Provide the (x, y) coordinate of the cell's center where the given text is located.  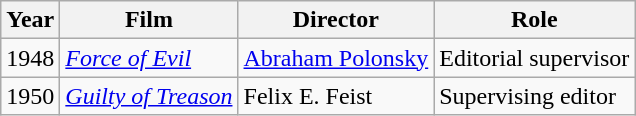
Abraham Polonsky (336, 58)
1948 (30, 58)
Editorial supervisor (534, 58)
Supervising editor (534, 96)
Role (534, 20)
1950 (30, 96)
Felix E. Feist (336, 96)
Force of Evil (149, 58)
Film (149, 20)
Guilty of Treason (149, 96)
Director (336, 20)
Year (30, 20)
